Return the [x, y] coordinate for the center point of the cell that contains the specified text.  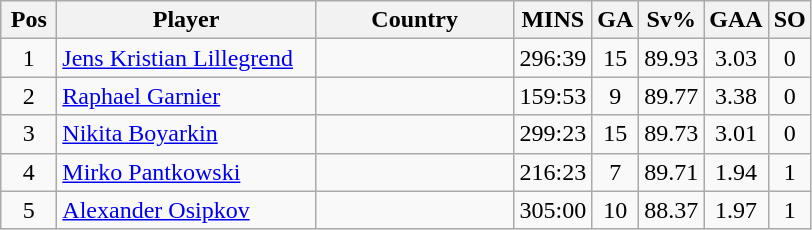
Nikita Boyarkin [186, 134]
88.37 [672, 210]
1.94 [736, 172]
89.77 [672, 96]
Jens Kristian Lillegrend [186, 58]
305:00 [553, 210]
159:53 [553, 96]
3 [29, 134]
89.93 [672, 58]
296:39 [553, 58]
5 [29, 210]
3.38 [736, 96]
299:23 [553, 134]
1.97 [736, 210]
10 [616, 210]
89.73 [672, 134]
4 [29, 172]
Sv% [672, 20]
Mirko Pantkowski [186, 172]
Country [414, 20]
3.03 [736, 58]
9 [616, 96]
7 [616, 172]
Raphael Garnier [186, 96]
Player [186, 20]
MINS [553, 20]
SO [790, 20]
Pos [29, 20]
89.71 [672, 172]
3.01 [736, 134]
2 [29, 96]
Alexander Osipkov [186, 210]
GAA [736, 20]
216:23 [553, 172]
GA [616, 20]
